Extract the (x, y) coordinate from the center of the cell holding the provided text.  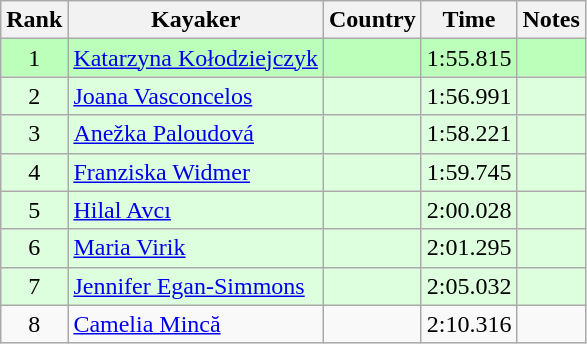
Anežka Paloudová (196, 134)
Katarzyna Kołodziejczyk (196, 58)
Camelia Mincă (196, 324)
Time (469, 20)
2:00.028 (469, 210)
Rank (34, 20)
1:59.745 (469, 172)
Kayaker (196, 20)
2:05.032 (469, 286)
Maria Virik (196, 248)
8 (34, 324)
2:01.295 (469, 248)
Franziska Widmer (196, 172)
1:55.815 (469, 58)
7 (34, 286)
Country (372, 20)
2 (34, 96)
1:58.221 (469, 134)
5 (34, 210)
3 (34, 134)
Jennifer Egan-Simmons (196, 286)
1 (34, 58)
1:56.991 (469, 96)
6 (34, 248)
Joana Vasconcelos (196, 96)
4 (34, 172)
Hilal Avcı (196, 210)
2:10.316 (469, 324)
Notes (551, 20)
